Detect which cell encompasses the target text, then output its [x, y] center coordinate. 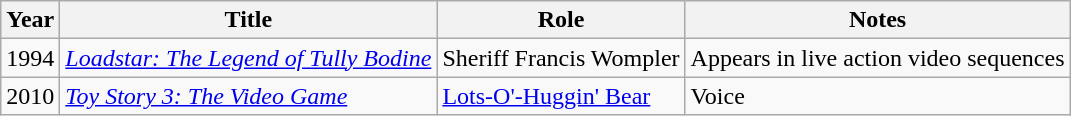
Voice [878, 96]
1994 [30, 58]
Sheriff Francis Wompler [561, 58]
Year [30, 20]
Notes [878, 20]
Role [561, 20]
2010 [30, 96]
Toy Story 3: The Video Game [248, 96]
Appears in live action video sequences [878, 58]
Lots-O'-Huggin' Bear [561, 96]
Loadstar: The Legend of Tully Bodine [248, 58]
Title [248, 20]
